Locate the cell with the specified text and output its (x, y) center coordinate. 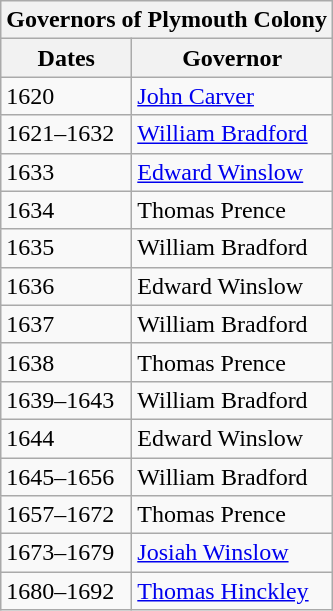
Governor (232, 58)
1635 (66, 248)
1644 (66, 438)
1645–1656 (66, 477)
Governors of Plymouth Colony (167, 20)
1657–1672 (66, 515)
1639–1643 (66, 400)
1634 (66, 210)
Dates (66, 58)
Thomas Hinckley (232, 591)
1673–1679 (66, 553)
1680–1692 (66, 591)
John Carver (232, 96)
1637 (66, 324)
1638 (66, 362)
1620 (66, 96)
1633 (66, 172)
Josiah Winslow (232, 553)
1621–1632 (66, 134)
1636 (66, 286)
